Identify which cell holds the provided text, then report its [X, Y] central coordinate. 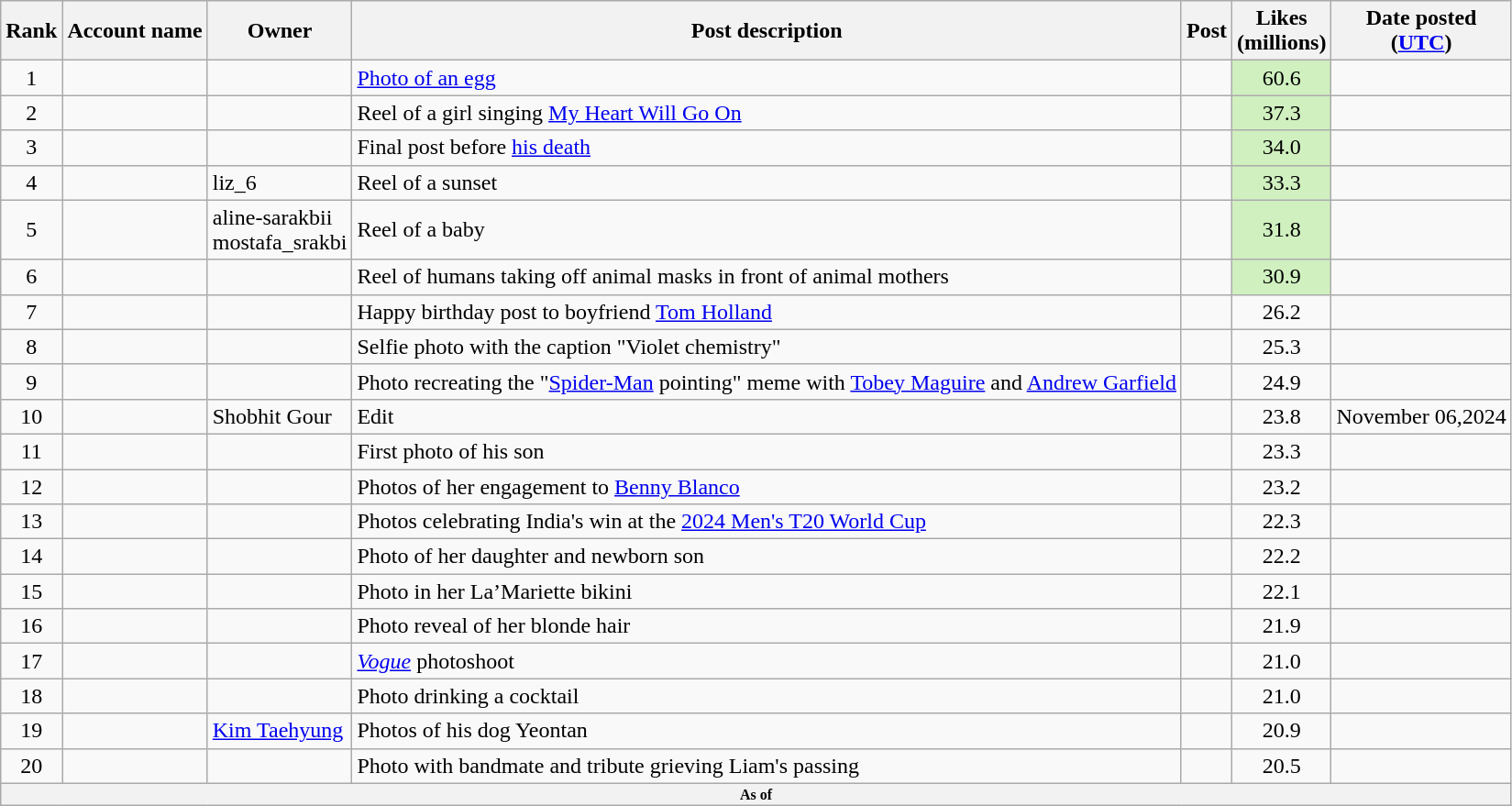
Reel of a sunset [767, 182]
Post description [767, 31]
13 [31, 522]
aline-sarakbiimostafa_srakbi [280, 229]
Photo drinking a cocktail [767, 696]
Edit [767, 416]
23.8 [1282, 416]
Post [1207, 31]
5 [31, 229]
Owner [280, 31]
60.6 [1282, 78]
10 [31, 416]
22.2 [1282, 557]
7 [31, 312]
18 [31, 696]
24.9 [1282, 381]
First photo of his son [767, 451]
15 [31, 591]
22.3 [1282, 522]
liz_6 [280, 182]
Reel of a girl singing My Heart Will Go On [767, 113]
Vogue photoshoot [767, 661]
Photo reveal of her blonde hair [767, 626]
Photo with bandmate and tribute grieving Liam's passing [767, 766]
Account name [135, 31]
4 [31, 182]
19 [31, 731]
Reel of a baby [767, 229]
Photo of an egg [767, 78]
23.3 [1282, 451]
Reel of humans taking off animal masks in front of animal mothers [767, 277]
14 [31, 557]
20.5 [1282, 766]
12 [31, 487]
11 [31, 451]
20.9 [1282, 731]
Likes(millions) [1282, 31]
34.0 [1282, 148]
21.9 [1282, 626]
9 [31, 381]
16 [31, 626]
6 [31, 277]
November 06,2024 [1421, 416]
30.9 [1282, 277]
26.2 [1282, 312]
Happy birthday post to boyfriend Tom Holland [767, 312]
31.8 [1282, 229]
37.3 [1282, 113]
Date posted(UTC) [1421, 31]
Rank [31, 31]
Selfie photo with the caption "Violet chemistry" [767, 347]
3 [31, 148]
As of [756, 794]
23.2 [1282, 487]
25.3 [1282, 347]
33.3 [1282, 182]
Photos celebrating India's win at the 2024 Men's T20 World Cup [767, 522]
Photo of her daughter and newborn son [767, 557]
Photos of her engagement to Benny Blanco [767, 487]
8 [31, 347]
Kim Taehyung [280, 731]
1 [31, 78]
20 [31, 766]
2 [31, 113]
22.1 [1282, 591]
Shobhit Gour [280, 416]
17 [31, 661]
Photos of his dog Yeontan [767, 731]
Photo in her La’Mariette bikini [767, 591]
Final post before his death [767, 148]
Photo recreating the "Spider-Man pointing" meme with Tobey Maguire and Andrew Garfield [767, 381]
